Pinpoint the cell where the given text exists, returning its [X, Y] midpoint coordinate. 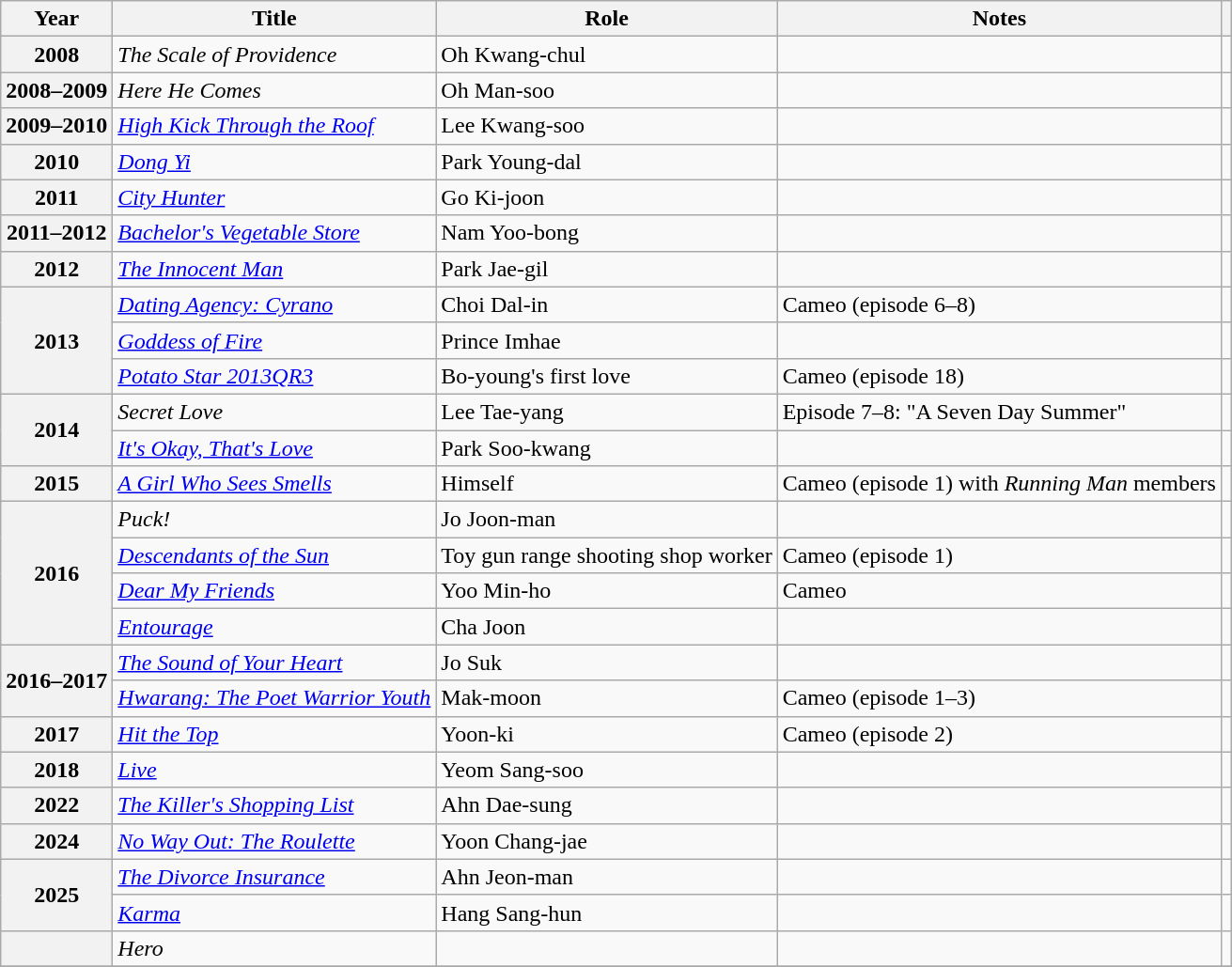
It's Okay, That's Love [274, 448]
Ahn Jeon-man [607, 877]
Cameo [999, 591]
Oh Man-soo [607, 90]
Secret Love [274, 412]
Himself [607, 484]
Yoon Chang-jae [607, 841]
Here He Comes [274, 90]
Dong Yi [274, 162]
The Killer's Shopping List [274, 805]
Oh Kwang-chul [607, 55]
Title [274, 19]
Cha Joon [607, 627]
Park Young-dal [607, 162]
Lee Tae-yang [607, 412]
Bo-young's first love [607, 376]
A Girl Who Sees Smells [274, 484]
2016 [56, 573]
2012 [56, 269]
The Scale of Providence [274, 55]
City Hunter [274, 197]
Descendants of the Sun [274, 555]
2014 [56, 429]
2024 [56, 841]
Karma [274, 912]
2009–2010 [56, 126]
2016–2017 [56, 680]
Cameo (episode 18) [999, 376]
Live [274, 770]
Park Soo-kwang [607, 448]
Hang Sang-hun [607, 912]
2010 [56, 162]
2013 [56, 340]
The Sound of Your Heart [274, 663]
2025 [56, 895]
High Kick Through the Roof [274, 126]
Hwarang: The Poet Warrior Youth [274, 698]
No Way Out: The Roulette [274, 841]
The Divorce Insurance [274, 877]
Puck! [274, 520]
Notes [999, 19]
Yoo Min-ho [607, 591]
Jo Joon-man [607, 520]
Cameo (episode 1–3) [999, 698]
Yoon-ki [607, 734]
Potato Star 2013QR3 [274, 376]
Episode 7–8: "A Seven Day Summer" [999, 412]
Toy gun range shooting shop worker [607, 555]
Dating Agency: Cyrano [274, 304]
2022 [56, 805]
Year [56, 19]
Cameo (episode 1) [999, 555]
Ahn Dae-sung [607, 805]
Cameo (episode 6–8) [999, 304]
Hit the Top [274, 734]
2017 [56, 734]
Nam Yoo-bong [607, 233]
Dear My Friends [274, 591]
Jo Suk [607, 663]
2018 [56, 770]
2015 [56, 484]
Mak-moon [607, 698]
Yeom Sang-soo [607, 770]
Cameo (episode 2) [999, 734]
Go Ki-joon [607, 197]
Role [607, 19]
Goddess of Fire [274, 340]
Bachelor's Vegetable Store [274, 233]
Cameo (episode 1) with Running Man members [999, 484]
Lee Kwang-soo [607, 126]
The Innocent Man [274, 269]
2008 [56, 55]
Entourage [274, 627]
2011 [56, 197]
Park Jae-gil [607, 269]
Choi Dal-in [607, 304]
Hero [274, 948]
2011–2012 [56, 233]
2008–2009 [56, 90]
Prince Imhae [607, 340]
